Scan for the cell matching the given text and deliver its (x, y) coordinate at center. 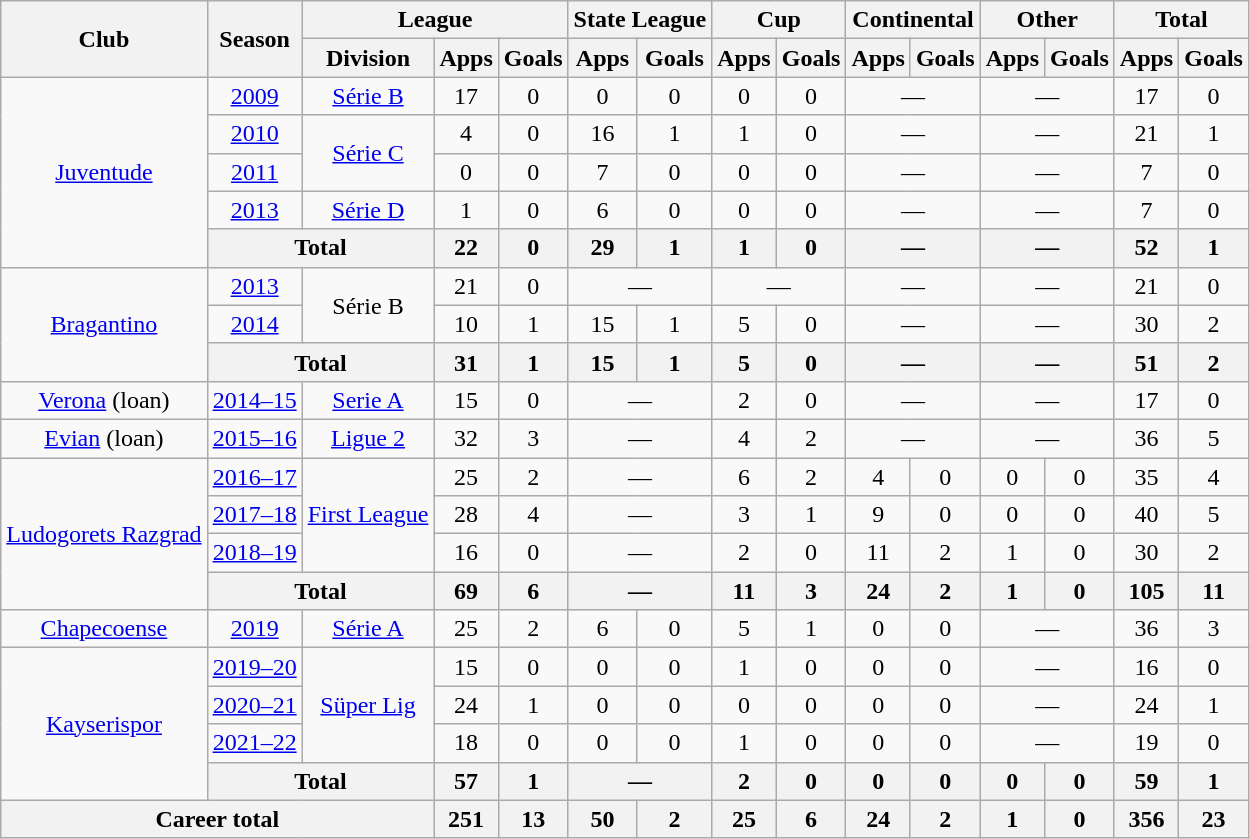
Season (254, 39)
29 (602, 248)
First League (368, 515)
19 (1146, 743)
2018–19 (254, 553)
Juventude (104, 172)
251 (466, 819)
59 (1146, 781)
9 (878, 515)
35 (1146, 477)
2010 (254, 134)
2021–22 (254, 743)
Club (104, 39)
10 (466, 324)
2019–20 (254, 667)
2020–21 (254, 705)
105 (1146, 591)
57 (466, 781)
2014 (254, 324)
Other (1047, 20)
22 (466, 248)
Bragantino (104, 324)
51 (1146, 362)
Ludogorets Razgrad (104, 534)
Série A (368, 629)
Serie A (368, 400)
2016–17 (254, 477)
2014–15 (254, 400)
Série C (368, 153)
69 (466, 591)
13 (533, 819)
League (435, 20)
18 (466, 743)
2015–16 (254, 438)
2011 (254, 172)
Career total (218, 819)
50 (602, 819)
31 (466, 362)
Evian (loan) (104, 438)
Cup (779, 20)
40 (1146, 515)
52 (1146, 248)
28 (466, 515)
Ligue 2 (368, 438)
2019 (254, 629)
Série D (368, 210)
Verona (loan) (104, 400)
Chapecoense (104, 629)
356 (1146, 819)
Süper Lig (368, 705)
2017–18 (254, 515)
32 (466, 438)
Division (368, 58)
Continental (913, 20)
State League (640, 20)
23 (1214, 819)
2009 (254, 96)
Kayserispor (104, 724)
